Output the [x, y] coordinate of the center of the cell containing the given text.  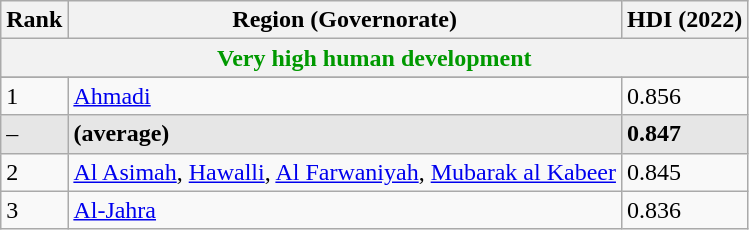
0.845 [684, 172]
Very high human development [374, 58]
3 [34, 210]
Al-Jahra [345, 210]
Rank [34, 20]
Al Asimah, Hawalli, Al Farwaniyah, Mubarak al Kabeer [345, 172]
– [34, 134]
Region (Governorate) [345, 20]
HDI (2022) [684, 20]
1 [34, 96]
0.836 [684, 210]
Ahmadi [345, 96]
0.856 [684, 96]
2 [34, 172]
(average) [345, 134]
0.847 [684, 134]
